Identify which cell holds the provided text, then report its (X, Y) central coordinate. 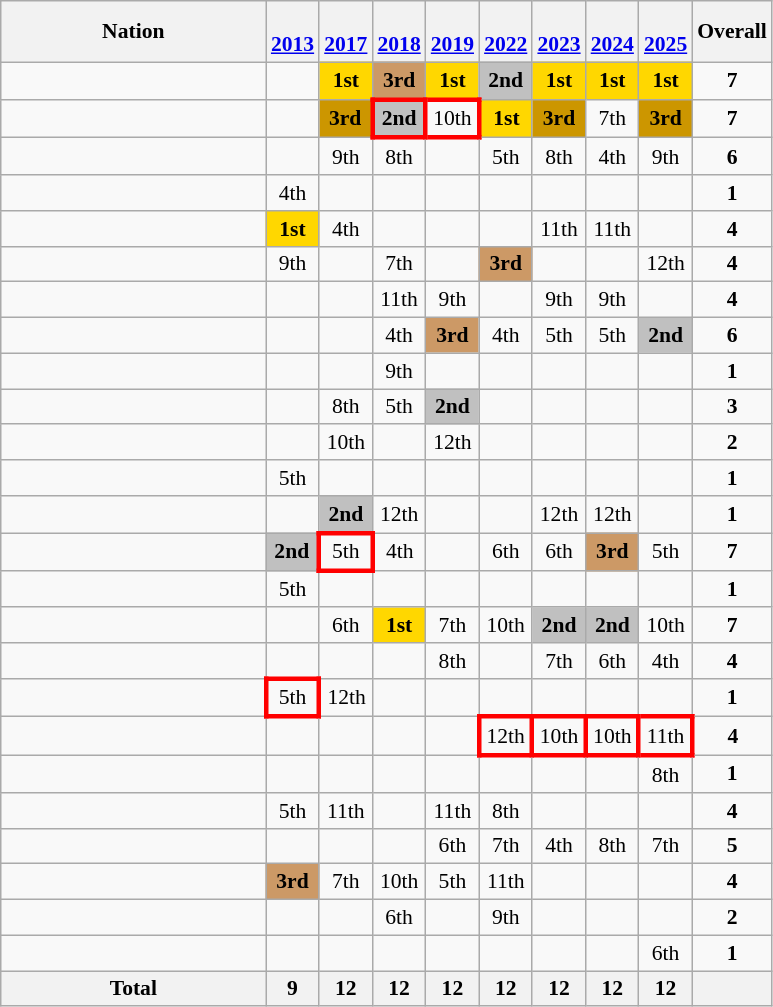
Total (134, 989)
Overall (732, 32)
Nation (134, 32)
2013 (292, 32)
2018 (398, 32)
9 (292, 989)
2023 (558, 32)
2025 (666, 32)
3 (732, 407)
5 (732, 846)
2024 (612, 32)
2017 (346, 32)
2019 (452, 32)
2022 (506, 32)
